Determine the (x, y) coordinate at the center of the cell enclosing the given text.  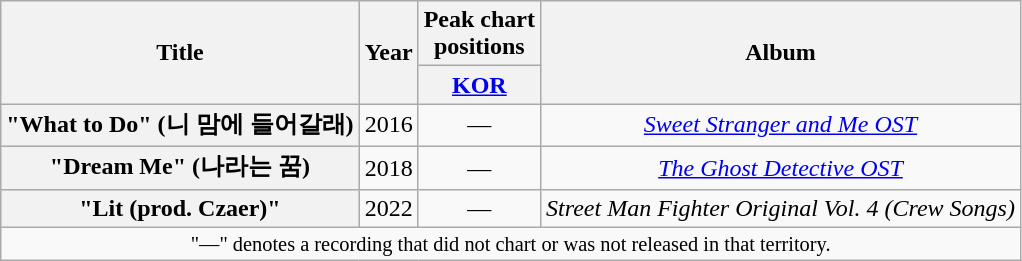
Title (180, 52)
2022 (388, 208)
Peak chartpositions (479, 34)
"Dream Me" (나라는 꿈) (180, 168)
"—" denotes a recording that did not chart or was not released in that territory. (511, 244)
Year (388, 52)
"What to Do" (니 맘에 들어갈래) (180, 126)
KOR (479, 85)
Street Man Fighter Original Vol. 4 (Crew Songs) (781, 208)
2018 (388, 168)
The Ghost Detective OST (781, 168)
"Lit (prod. Czaer)" (180, 208)
Sweet Stranger and Me OST (781, 126)
2016 (388, 126)
Album (781, 52)
